Determine the [X, Y] coordinate at the center of the cell enclosing the given text.  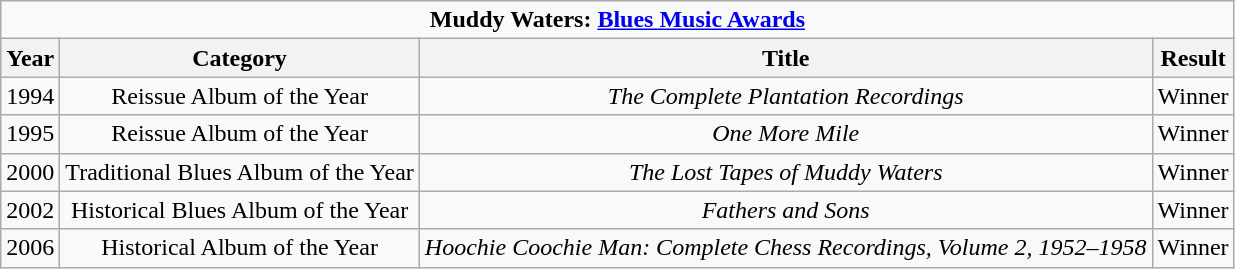
The Lost Tapes of Muddy Waters [786, 172]
2006 [30, 248]
Fathers and Sons [786, 210]
Muddy Waters: Blues Music Awards [618, 20]
Hoochie Coochie Man: Complete Chess Recordings, Volume 2, 1952–1958 [786, 248]
1994 [30, 96]
Title [786, 58]
Result [1193, 58]
One More Mile [786, 134]
Year [30, 58]
2002 [30, 210]
1995 [30, 134]
2000 [30, 172]
Historical Album of the Year [240, 248]
Historical Blues Album of the Year [240, 210]
Traditional Blues Album of the Year [240, 172]
The Complete Plantation Recordings [786, 96]
Category [240, 58]
